Return (X, Y) of the center of cell containing provided text 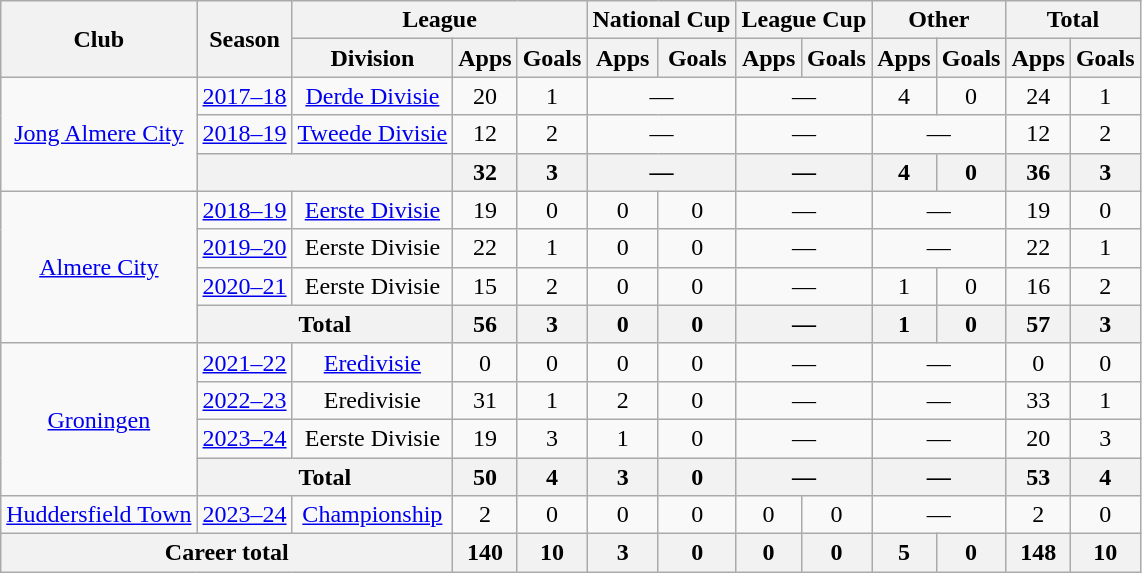
Tweede Divisie (372, 134)
36 (1038, 172)
32 (485, 172)
Division (372, 58)
League (440, 20)
2017–18 (244, 96)
Huddersfield Town (99, 515)
50 (485, 477)
33 (1038, 400)
16 (1038, 286)
148 (1038, 553)
Other (939, 20)
2021–22 (244, 362)
Championship (372, 515)
5 (904, 553)
Season (244, 39)
Club (99, 39)
2022–23 (244, 400)
Almere City (99, 267)
53 (1038, 477)
15 (485, 286)
Career total (227, 553)
57 (1038, 324)
31 (485, 400)
2020–21 (244, 286)
Groningen (99, 419)
League Cup (804, 20)
56 (485, 324)
140 (485, 553)
Jong Almere City (99, 134)
24 (1038, 96)
National Cup (662, 20)
2019–20 (244, 248)
Derde Divisie (372, 96)
